Capture the cell that displays the provided text and extract its [x, y] central coordinate. 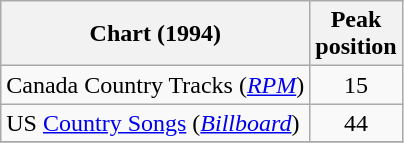
Chart (1994) [156, 34]
US Country Songs (Billboard) [156, 123]
Canada Country Tracks (RPM) [156, 85]
15 [356, 85]
Peakposition [356, 34]
44 [356, 123]
